Extract the [x, y] coordinate from the center of the cell holding the provided text.  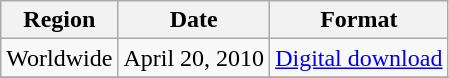
Worldwide [60, 58]
Date [194, 20]
April 20, 2010 [194, 58]
Digital download [359, 58]
Region [60, 20]
Format [359, 20]
